Extract the (X, Y) coordinate from the center of the cell holding the provided text.  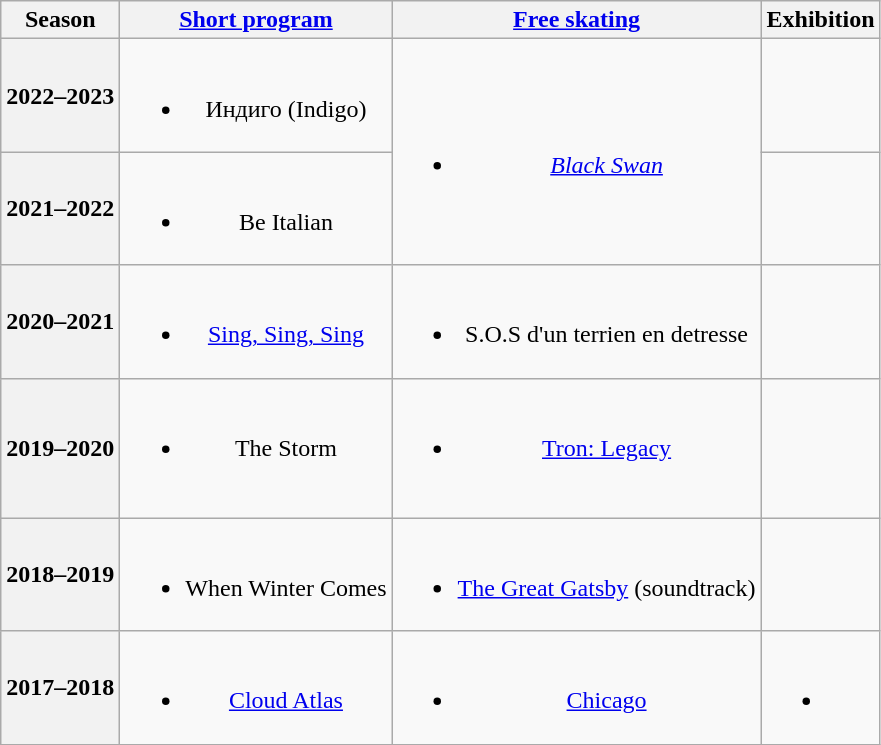
Chicago (576, 688)
2022–2023 (60, 96)
Be Italian (256, 208)
When Winter Comes (256, 574)
S.O.S d'un terrien en detresse (576, 322)
Short program (256, 20)
Cloud Atlas (256, 688)
Индиго (Indigo) (256, 96)
2021–2022 (60, 208)
2017–2018 (60, 688)
Black Swan (576, 152)
Sing, Sing, Sing (256, 322)
The Great Gatsby (soundtrack) (576, 574)
2019–2020 (60, 448)
Tron: Legacy (576, 448)
Exhibition (820, 20)
2020–2021 (60, 322)
Free skating (576, 20)
Season (60, 20)
The Storm (256, 448)
2018–2019 (60, 574)
